Locate the cell with the specified text and output its [x, y] center coordinate. 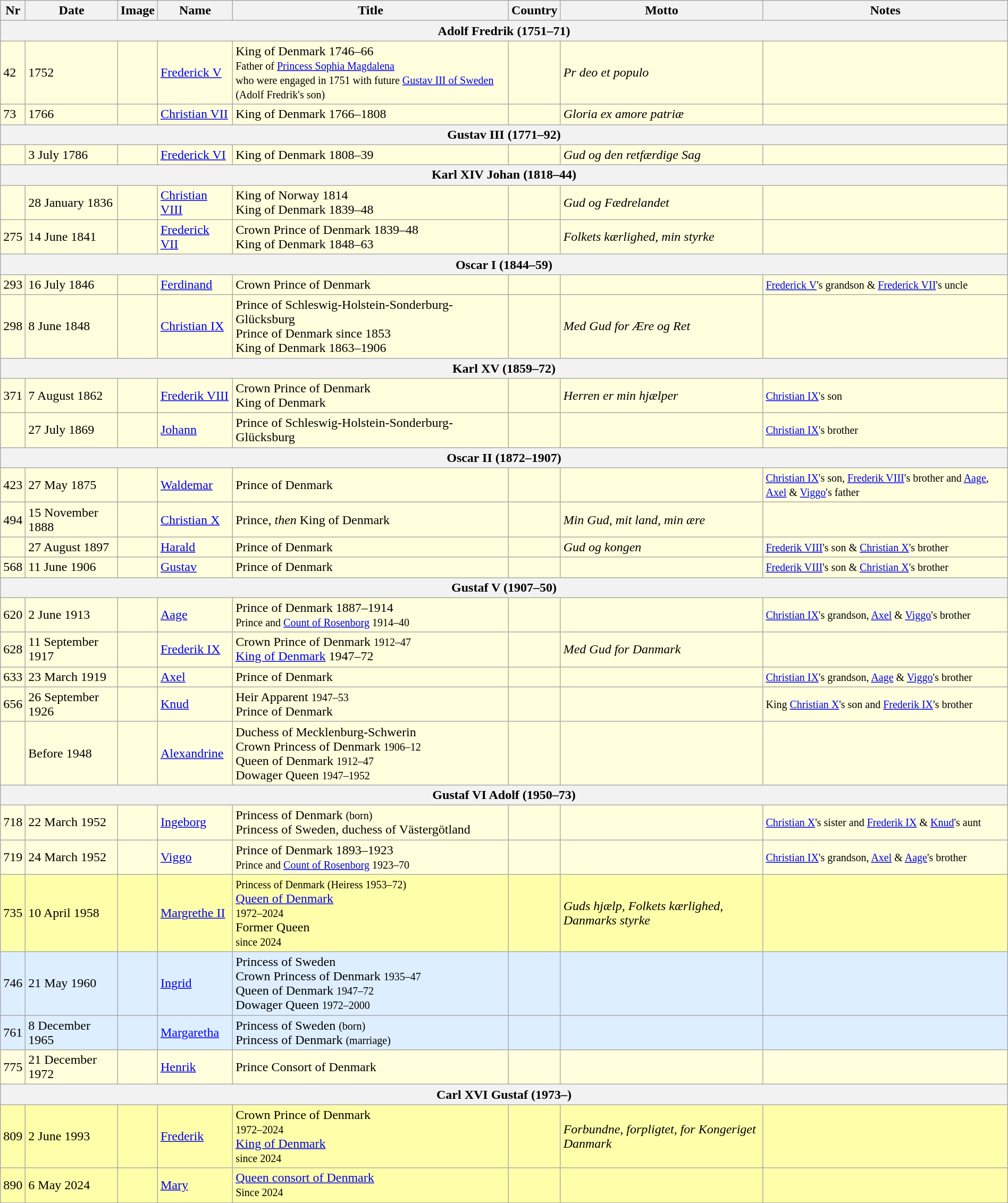
Herren er min hjælper [661, 396]
Nr [13, 11]
King of Norway 1814King of Denmark 1839–48 [371, 202]
Gud og den retfærdige Sag [661, 155]
Motto [661, 11]
Christian X's sister and Frederik IX & Knud's aunt [885, 822]
Christian IX's grandson, Aage & Viggo's brother [885, 677]
735 [13, 913]
298 [13, 326]
Date [72, 11]
Gud og Fædrelandet [661, 202]
Prince of Denmark 1887–1914Prince and Count of Rosenborg 1914–40 [371, 615]
Heir Apparent 1947–53 Prince of Denmark [371, 704]
Image [137, 11]
42 [13, 72]
Crown Prince of Denmark 1912–47King of Denmark 1947–72 [371, 650]
568 [13, 567]
27 August 1897 [72, 547]
Christian IX [195, 326]
2 June 1913 [72, 615]
King of Denmark 1746–66 Father of Princess Sophia Magdalenawho were engaged in 1751 with future Gustav III of Sweden (Adolf Fredrik's son) [371, 72]
Margrethe II [195, 913]
Carl XVI Gustaf (1973–) [504, 1095]
28 January 1836 [72, 202]
8 June 1848 [72, 326]
73 [13, 114]
Gustaf VI Adolf (1950–73) [504, 795]
Prince of Schleswig-Holstein-Sonderburg-GlücksburgPrince of Denmark since 1853King of Denmark 1863–1906 [371, 326]
Alexandrine [195, 753]
Prince, then King of Denmark [371, 520]
719 [13, 857]
Notes [885, 11]
Oscar I (1844–59) [504, 264]
Princess of SwedenCrown Princess of Denmark 1935–47Queen of Denmark 1947–72Dowager Queen 1972–2000 [371, 983]
Queen consort of DenmarkSince 2024 [371, 1185]
423 [13, 485]
Crown Prince of Denmark King of Denmark [371, 396]
Folkets kærlighed, min styrke [661, 237]
15 November 1888 [72, 520]
809 [13, 1137]
16 July 1846 [72, 284]
Adolf Fredrik (1751–71) [504, 31]
Gloria ex amore patriæ [661, 114]
Gustav III (1771–92) [504, 134]
Gud og kongen [661, 547]
King of Denmark 1766–1808 [371, 114]
22 March 1952 [72, 822]
Min Gud, mit land, min ære [661, 520]
Margaretha [195, 1032]
Johann [195, 431]
628 [13, 650]
Crown Prince of Denmark [371, 284]
27 May 1875 [72, 485]
Henrik [195, 1067]
1766 [72, 114]
718 [13, 822]
26 September 1926 [72, 704]
8 December 1965 [72, 1032]
Frederik [195, 1137]
King Christian X's son and Frederik IX's brother [885, 704]
Guds hjælp, Folkets kærlighed, Danmarks styrke [661, 913]
Aage [195, 615]
293 [13, 284]
Med Gud for Danmark [661, 650]
Oscar II (1872–1907) [504, 458]
Frederik IX [195, 650]
27 July 1869 [72, 431]
775 [13, 1067]
Knud [195, 704]
6 May 2024 [72, 1185]
Prince of Schleswig-Holstein-Sonderburg-Glücksburg [371, 431]
Ferdinand [195, 284]
Christian X [195, 520]
Karl XV (1859–72) [504, 368]
2 June 1993 [72, 1137]
Gustaf V (1907–50) [504, 587]
746 [13, 983]
14 June 1841 [72, 237]
Frederick V's grandson & Frederick VII's uncle [885, 284]
Before 1948 [72, 753]
Name [195, 11]
761 [13, 1032]
494 [13, 520]
Frederick V [195, 72]
Crown Prince of Denmark 1839–48King of Denmark 1848–63 [371, 237]
1752 [72, 72]
Crown Prince of Denmark1972–2024King of Denmarksince 2024 [371, 1137]
Christian IX's brother [885, 431]
Ingrid [195, 983]
Christian VIII [195, 202]
Mary [195, 1185]
275 [13, 237]
Karl XIV Johan (1818–44) [504, 175]
Christian IX's son [885, 396]
656 [13, 704]
Title [371, 11]
Christian IX's grandson, Axel & Aage's brother [885, 857]
24 March 1952 [72, 857]
Forbundne, forpligtet, for Kongeriget Danmark [661, 1137]
371 [13, 396]
11 June 1906 [72, 567]
23 March 1919 [72, 677]
Princess of Denmark (born)Princess of Sweden, duchess of Västergötland [371, 822]
Christian IX's son, Frederik VIII's brother and Aage, Axel & Viggo's father [885, 485]
21 December 1972 [72, 1067]
633 [13, 677]
Viggo [195, 857]
Axel [195, 677]
11 September 1917 [72, 650]
3 July 1786 [72, 155]
Christian VII [195, 114]
Pr deo et populo [661, 72]
Frederick VII [195, 237]
Med Gud for Ære og Ret [661, 326]
Country [534, 11]
Princess of Denmark (Heiress 1953–72)Queen of Denmark1972–2024Former Queensince 2024 [371, 913]
Frederick VI [195, 155]
Gustav [195, 567]
21 May 1960 [72, 983]
Ingeborg [195, 822]
Duchess of Mecklenburg-SchwerinCrown Princess of Denmark 1906–12Queen of Denmark 1912–47Dowager Queen 1947–1952 [371, 753]
10 April 1958 [72, 913]
Princess of Sweden (born)Princess of Denmark (marriage) [371, 1032]
Waldemar [195, 485]
890 [13, 1185]
Frederik VIII [195, 396]
Harald [195, 547]
7 August 1862 [72, 396]
620 [13, 615]
Prince of Denmark 1893–1923Prince and Count of Rosenborg 1923–70 [371, 857]
Christian IX's grandson, Axel & Viggo's brother [885, 615]
Prince Consort of Denmark [371, 1067]
King of Denmark 1808–39 [371, 155]
